Scan for the cell matching the given text and deliver its (x, y) coordinate at center. 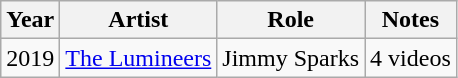
Artist (138, 20)
Role (291, 20)
2019 (30, 58)
Year (30, 20)
Notes (411, 20)
Jimmy Sparks (291, 58)
4 videos (411, 58)
The Lumineers (138, 58)
